Search for the cell housing the specified text and yield its (x, y) center coordinate. 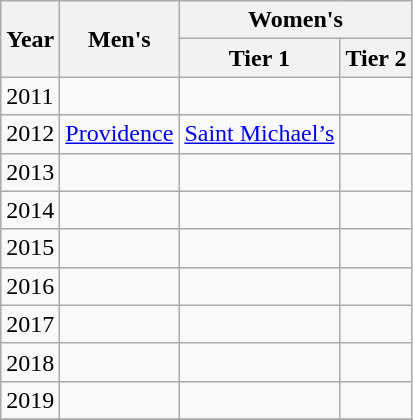
2014 (30, 210)
Men's (120, 39)
2017 (30, 324)
2015 (30, 248)
2011 (30, 96)
2012 (30, 134)
Saint Michael’s (260, 134)
Women's (296, 20)
2018 (30, 362)
Year (30, 39)
2016 (30, 286)
2013 (30, 172)
2019 (30, 400)
Providence (120, 134)
Tier 2 (376, 58)
Tier 1 (260, 58)
